Extract the [x, y] coordinate from the center of the cell holding the provided text.  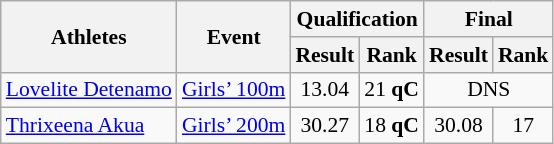
Final [488, 19]
Athletes [89, 36]
Qualification [357, 19]
18 qC [392, 126]
DNS [488, 90]
Girls’ 200m [234, 126]
30.27 [324, 126]
30.08 [458, 126]
Thrixeena Akua [89, 126]
Event [234, 36]
17 [524, 126]
Lovelite Detenamo [89, 90]
21 qC [392, 90]
13.04 [324, 90]
Girls’ 100m [234, 90]
